For the text-containing cell, return its midpoint in (x, y) coordinate format. 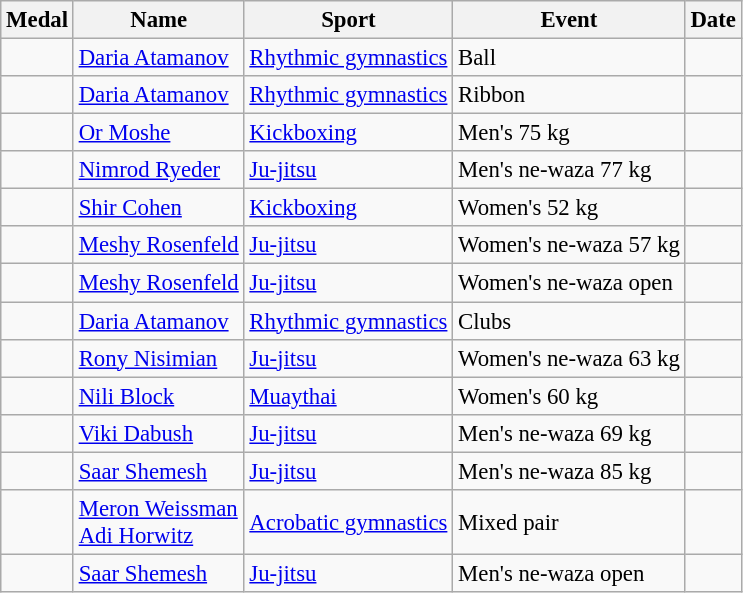
Muaythai (348, 396)
Ribbon (569, 95)
Women's ne-waza 63 kg (569, 358)
Clubs (569, 321)
Men's ne-waza 77 kg (569, 170)
Men's ne-waza 85 kg (569, 471)
Acrobatic gymnastics (348, 522)
Or Moshe (158, 133)
Men's 75 kg (569, 133)
Shir Cohen (158, 208)
Date (713, 20)
Nili Block (158, 396)
Meron WeissmanAdi Horwitz (158, 522)
Name (158, 20)
Mixed pair (569, 522)
Women's 60 kg (569, 396)
Medal (38, 20)
Ball (569, 58)
Women's ne-waza open (569, 283)
Viki Dabush (158, 433)
Men's ne-waza open (569, 573)
Nimrod Ryeder (158, 170)
Women's 52 kg (569, 208)
Rony Nisimian (158, 358)
Event (569, 20)
Women's ne-waza 57 kg (569, 245)
Sport (348, 20)
Men's ne-waza 69 kg (569, 433)
